Capture the cell that displays the provided text and extract its [x, y] central coordinate. 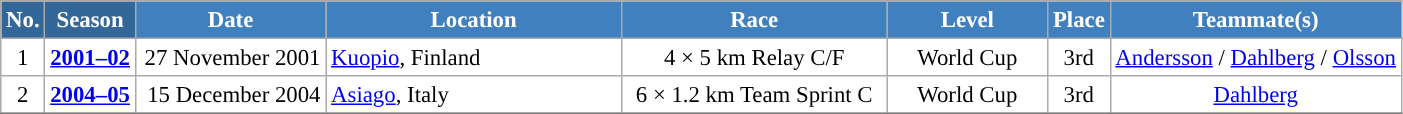
Dahlberg [1256, 95]
2001–02 [90, 58]
4 × 5 km Relay C/F [754, 58]
2004–05 [90, 95]
No. [23, 20]
Asiago, Italy [474, 95]
Location [474, 20]
2 [23, 95]
Teammate(s) [1256, 20]
Place [1079, 20]
Race [754, 20]
Season [90, 20]
15 December 2004 [230, 95]
6 × 1.2 km Team Sprint C [754, 95]
Kuopio, Finland [474, 58]
Level [968, 20]
27 November 2001 [230, 58]
Andersson / Dahlberg / Olsson [1256, 58]
Date [230, 20]
1 [23, 58]
